Search for the cell housing the specified text and yield its [X, Y] center coordinate. 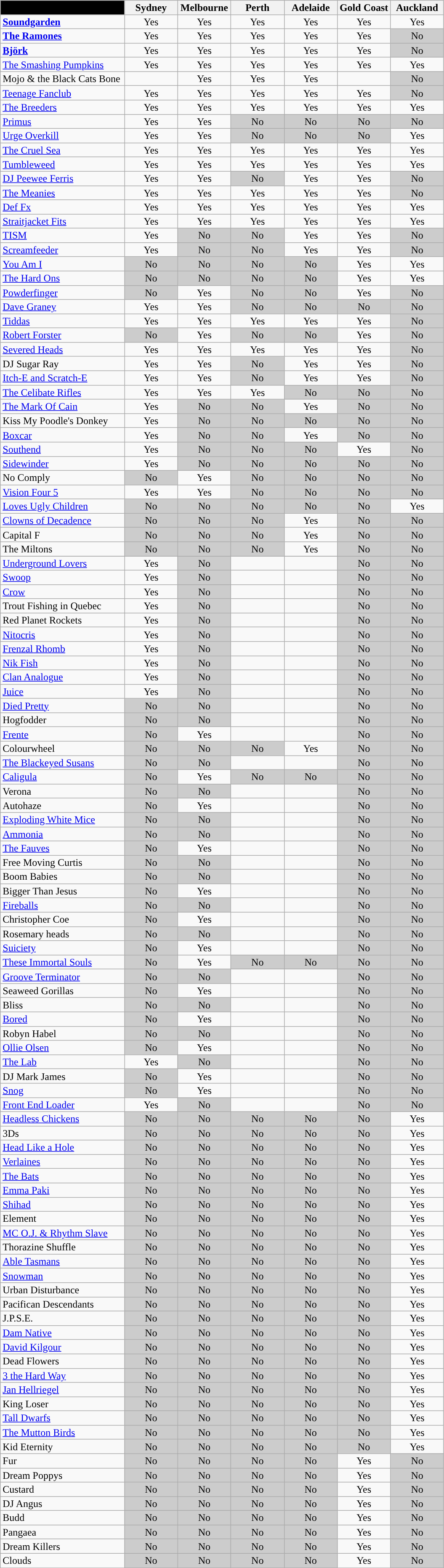
DJ Sugar Ray [62, 363]
Hogfodder [62, 720]
The Fauves [62, 848]
The Hard Ons [62, 278]
Dream Killers [62, 1546]
Dave Graney [62, 307]
Adelaide [311, 8]
Urge Overkill [62, 136]
You Am I [62, 264]
Autohaze [62, 805]
Melbourne [204, 8]
Headless Chickens [62, 1119]
Robyn Habel [62, 1033]
Exploding White Mice [62, 820]
Tall Dwarfs [62, 1418]
Perth [258, 8]
Southend [62, 449]
Fur [62, 1461]
Clowns of Decadence [62, 520]
3Ds [62, 1133]
Pangaea [62, 1532]
Front End Loader [62, 1105]
Verlaines [62, 1162]
The Cruel Sea [62, 150]
The Miltons [62, 549]
TISM [62, 236]
Screamfeeder [62, 249]
Nik Fish [62, 663]
Kiss My Poodle's Donkey [62, 421]
David Kilgour [62, 1347]
Clan Analogue [62, 677]
Dream Poppys [62, 1475]
Auckland [417, 8]
Dead Flowers [62, 1361]
Capital F [62, 535]
DJ Peewee Ferris [62, 178]
The Mutton Birds [62, 1432]
No Comply [62, 478]
Ollie Olsen [62, 1048]
Björk [62, 50]
Suiciety [62, 948]
Loves Ugly Children [62, 506]
Verona [62, 791]
The Lab [62, 1062]
Emma Paki [62, 1190]
Nitocris [62, 634]
Crow [62, 592]
King Loser [62, 1404]
Juice [62, 691]
Clouds [62, 1560]
Dam Native [62, 1332]
Thorazine Shuffle [62, 1247]
Trout Fishing in Quebec [62, 606]
Colourwheel [62, 748]
Tiddas [62, 321]
Underground Lovers [62, 563]
These Immortal Souls [62, 962]
Bliss [62, 1005]
The Bats [62, 1176]
DJ Angus [62, 1504]
Died Pretty [62, 706]
Gold Coast [364, 8]
The Ramones [62, 36]
The Celibate Rifles [62, 392]
MC O.J. & Rhythm Slave [62, 1233]
Frente [62, 734]
Def Fx [62, 207]
Soundgarden [62, 22]
Shihad [62, 1205]
The Meanies [62, 193]
Caligula [62, 777]
Boom Babies [62, 877]
3 the Hard Way [62, 1375]
Swoop [62, 577]
Vision Four 5 [62, 492]
Red Planet Rockets [62, 620]
Fireballs [62, 905]
Budd [62, 1518]
The Smashing Pumpkins [62, 64]
Mojo & the Black Cats Bone [62, 79]
Itch-E and Scratch-E [62, 378]
Powderfinger [62, 292]
Seaweed Gorillas [62, 991]
Frenzal Rhomb [62, 649]
Custard [62, 1489]
Ammonia [62, 834]
Head Like a Hole [62, 1147]
Boxcar [62, 435]
J.P.S.E. [62, 1319]
DJ Mark James [62, 1076]
Teenage Fanclub [62, 93]
Sydney [151, 8]
Tumbleweed [62, 164]
Pacifican Descendants [62, 1304]
Christopher Coe [62, 919]
Groove Terminator [62, 976]
Jan Hellriegel [62, 1390]
Bigger Than Jesus [62, 891]
Free Moving Curtis [62, 862]
Snog [62, 1090]
Primus [62, 122]
Straitjacket Fits [62, 221]
Sidewinder [62, 463]
Rosemary heads [62, 934]
The Breeders [62, 107]
Urban Disturbance [62, 1290]
The Mark Of Cain [62, 406]
Element [62, 1218]
The Blackeyed Susans [62, 763]
Severed Heads [62, 350]
Snowman [62, 1276]
Kid Eternity [62, 1446]
Robert Forster [62, 335]
Able Tasmans [62, 1261]
Bored [62, 1019]
